Identify which cell holds the provided text, then report its (x, y) central coordinate. 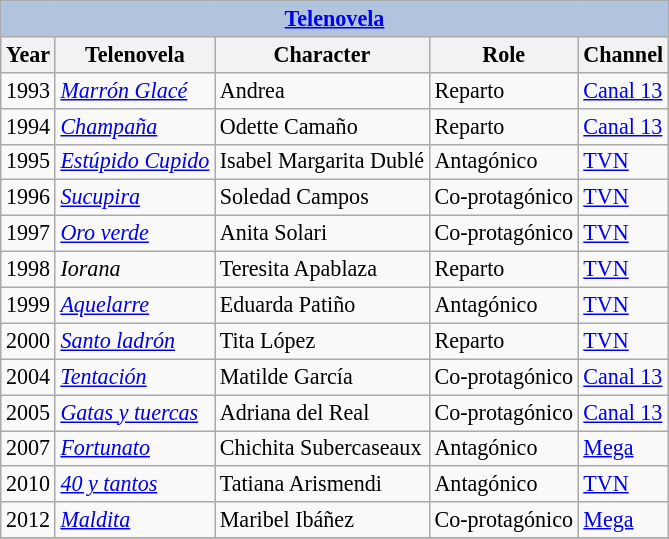
2005 (28, 412)
Santo ladrón (134, 341)
Isabel Margarita Dublé (322, 162)
Maribel Ibáñez (322, 520)
2000 (28, 341)
2004 (28, 377)
Eduarda Patiño (322, 305)
Anita Solari (322, 233)
1997 (28, 233)
Andrea (322, 90)
Oro verde (134, 233)
Tatiana Arismendi (322, 484)
2010 (28, 484)
Soledad Campos (322, 198)
1996 (28, 198)
Year (28, 54)
Marrón Glacé (134, 90)
1993 (28, 90)
Teresita Apablaza (322, 269)
2012 (28, 520)
Adriana del Real (322, 412)
Chichita Subercaseaux (322, 448)
Sucupira (134, 198)
Maldita (134, 520)
Matilde García (322, 377)
Tita López (322, 341)
Fortunato (134, 448)
Tentación (134, 377)
Aquelarre (134, 305)
1994 (28, 126)
40 y tantos (134, 484)
Iorana (134, 269)
Estúpido Cupido (134, 162)
2007 (28, 448)
Champaña (134, 126)
Character (322, 54)
Channel (623, 54)
1995 (28, 162)
1998 (28, 269)
Role (504, 54)
Odette Camaño (322, 126)
Gatas y tuercas (134, 412)
1999 (28, 305)
